Provide the (x, y) coordinate of the cell's center where the given text is located.  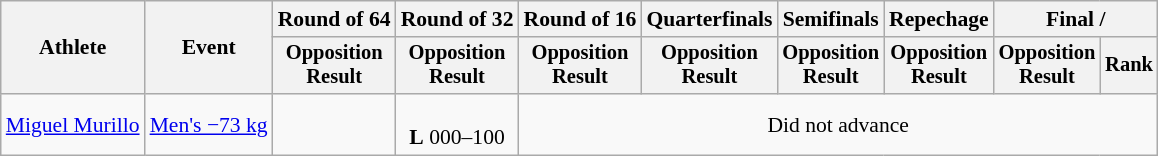
Round of 16 (580, 19)
Quarterfinals (709, 19)
Men's −73 kg (209, 124)
Rank (1129, 66)
Final / (1076, 19)
Round of 64 (334, 19)
Miguel Murillo (73, 124)
L 000–100 (458, 124)
Repechage (939, 19)
Semifinals (830, 19)
Event (209, 48)
Round of 32 (458, 19)
Did not advance (838, 124)
Athlete (73, 48)
